Output the (X, Y) coordinate of the center of the cell containing the given text.  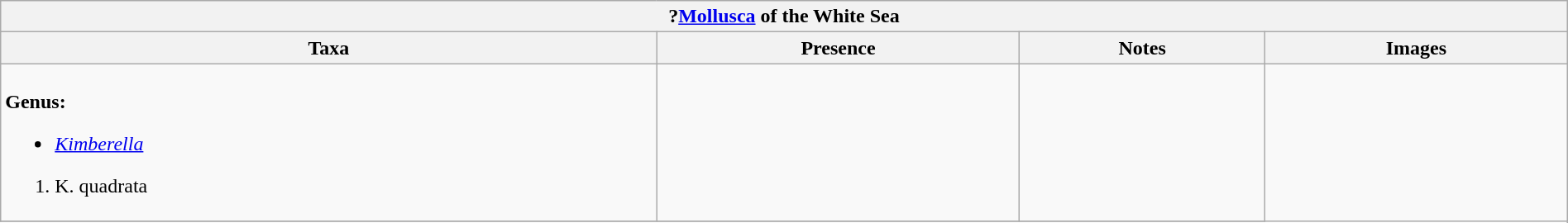
Presence (839, 48)
Genus:KimberellaK. quadrata (329, 142)
Notes (1142, 48)
?Mollusca of the White Sea (784, 17)
Images (1416, 48)
Taxa (329, 48)
